Locate the cell with the specified text and output its (x, y) center coordinate. 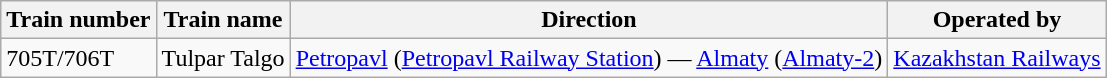
Train number (78, 20)
Kazakhstan Railways (997, 58)
Petropavl (Petropavl Railway Station) — Almaty (Almaty-2) (589, 58)
Operated by (997, 20)
Direction (589, 20)
Train name (223, 20)
705Т/706Т (78, 58)
Tulpar Talgo (223, 58)
